Determine the (x, y) coordinate at the center of the cell enclosing the given text.  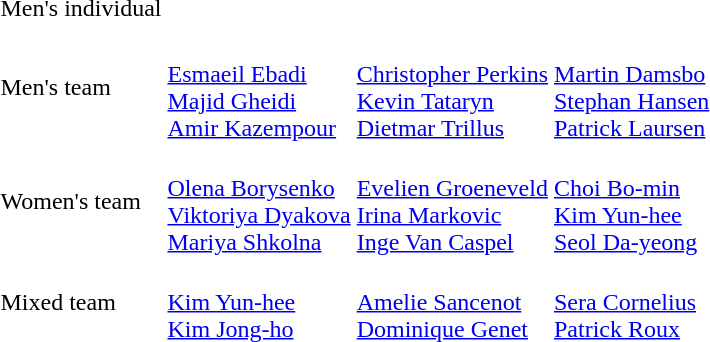
Martin Damsbo Stephan Hansen Patrick Laursen (631, 88)
Choi Bo-min Kim Yun-hee Seol Da-yeong (631, 202)
Esmaeil Ebadi Majid Gheidi Amir Kazempour (259, 88)
Christopher Perkins Kevin Tataryn Dietmar Trillus (452, 88)
Evelien Groeneveld Irina Markovic Inge Van Caspel (452, 202)
Olena Borysenko Viktoriya Dyakova Mariya Shkolna (259, 202)
